Output the (x, y) coordinate of the center of the cell containing the given text.  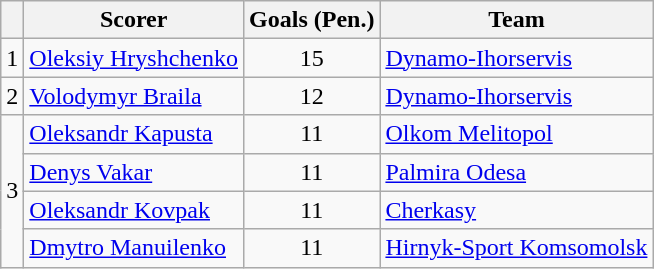
Scorer (134, 20)
3 (12, 191)
Dmytro Manuilenko (134, 248)
Team (516, 20)
1 (12, 58)
Olkom Melitopol (516, 134)
Oleksiy Hryshchenko (134, 58)
15 (312, 58)
2 (12, 96)
Hirnyk-Sport Komsomolsk (516, 248)
Goals (Pen.) (312, 20)
Oleksandr Kovpak (134, 210)
12 (312, 96)
Oleksandr Kapusta (134, 134)
Palmira Odesa (516, 172)
Cherkasy (516, 210)
Volodymyr Braila (134, 96)
Denys Vakar (134, 172)
